Pinpoint the cell where the given text exists, returning its [x, y] midpoint coordinate. 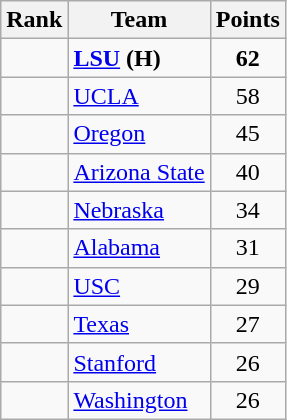
UCLA [139, 96]
Rank [34, 20]
Stanford [139, 362]
40 [248, 172]
45 [248, 134]
Alabama [139, 248]
Arizona State [139, 172]
58 [248, 96]
62 [248, 58]
31 [248, 248]
Washington [139, 400]
Team [139, 20]
LSU (H) [139, 58]
Texas [139, 324]
27 [248, 324]
Oregon [139, 134]
Points [248, 20]
USC [139, 286]
34 [248, 210]
Nebraska [139, 210]
29 [248, 286]
